Return [X, Y] of the center of cell containing provided text 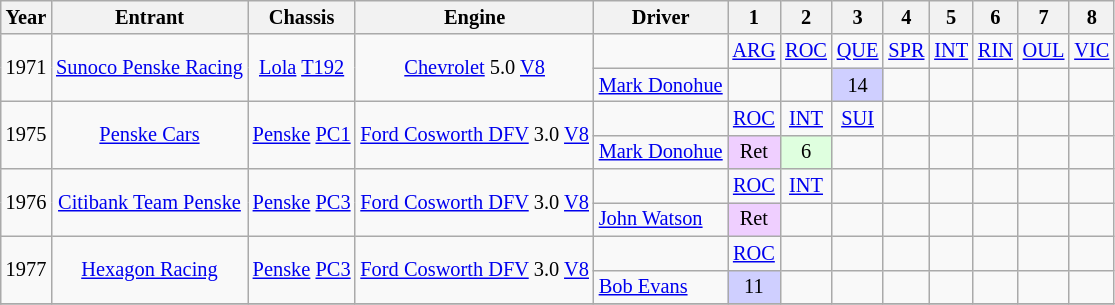
Entrant [150, 17]
Lola T192 [302, 68]
8 [1092, 17]
1975 [26, 134]
SPR [906, 51]
1976 [26, 202]
ARG [754, 51]
Hexagon Racing [150, 270]
Penske PC1 [302, 134]
4 [906, 17]
SUI [858, 118]
7 [1044, 17]
5 [951, 17]
Sunoco Penske Racing [150, 68]
Chevrolet 5.0 V8 [474, 68]
1 [754, 17]
QUE [858, 51]
VIC [1092, 51]
1977 [26, 270]
John Watson [661, 219]
OUL [1044, 51]
Year [26, 17]
2 [806, 17]
Penske Cars [150, 134]
Driver [661, 17]
3 [858, 17]
14 [858, 85]
RIN [996, 51]
Chassis [302, 17]
11 [754, 287]
1971 [26, 68]
Citibank Team Penske [150, 202]
Engine [474, 17]
Bob Evans [661, 287]
